Return (X, Y) of the center of cell containing provided text 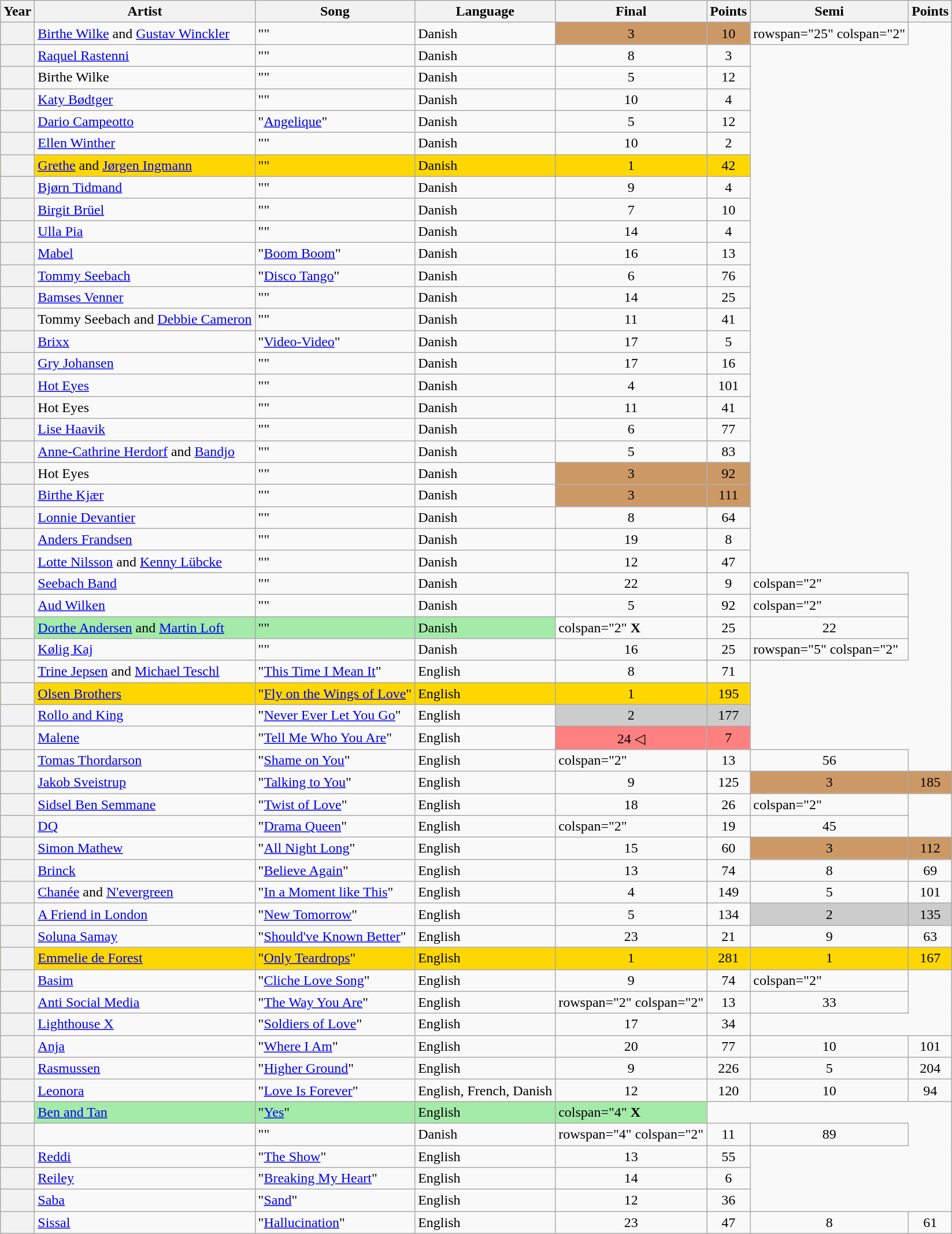
135 (931, 914)
"Hallucination" (335, 1222)
204 (931, 1068)
rowspan="2" colspan="2" (631, 1002)
Aud Wilken (145, 605)
134 (728, 914)
"Video-Video" (335, 342)
"All Night Long" (335, 848)
Lise Haavik (145, 429)
Simon Mathew (145, 848)
Rasmussen (145, 1068)
Language (486, 12)
Saba (145, 1200)
"Tell Me Who You Are" (335, 738)
Birgit Brüel (145, 209)
"Where I Am" (335, 1046)
Mabel (145, 253)
rowspan="4" colspan="2" (631, 1134)
"Sand" (335, 1200)
Bjørn Tidmand (145, 187)
Kølig Kaj (145, 650)
Song (335, 12)
"Higher Ground" (335, 1068)
226 (728, 1068)
"Yes" (335, 1112)
Lonnie Devantier (145, 517)
Semi (829, 12)
34 (728, 1024)
"The Way You Are" (335, 1002)
45 (829, 827)
Emmelie de Forest (145, 958)
24 ◁ (631, 738)
Chanée and N'evergreen (145, 892)
61 (931, 1222)
56 (829, 760)
Basim (145, 980)
195 (728, 694)
Sissal (145, 1222)
"Angelique" (335, 121)
Sidsel Ben Semmane (145, 804)
"Believe Again" (335, 870)
185 (931, 782)
94 (931, 1090)
83 (728, 451)
"New Tomorrow" (335, 914)
rowspan="5" colspan="2" (829, 650)
Reddi (145, 1157)
55 (728, 1157)
Year (17, 12)
Olsen Brothers (145, 694)
DQ (145, 827)
Tommy Seebach (145, 276)
Jakob Sveistrup (145, 782)
Rollo and King (145, 716)
Artist (145, 12)
"In a Moment like This" (335, 892)
colspan="2" X (631, 627)
76 (728, 276)
125 (728, 782)
"Cliche Love Song" (335, 980)
"Love Is Forever" (335, 1090)
18 (631, 804)
"Twist of Love" (335, 804)
Brinck (145, 870)
60 (728, 848)
Ellen Winther (145, 143)
69 (931, 870)
Reiley (145, 1179)
120 (728, 1090)
"Soldiers of Love" (335, 1024)
112 (931, 848)
Lighthouse X (145, 1024)
167 (931, 958)
Birthe Wilke and Gustav Winckler (145, 34)
"Never Ever Let You Go" (335, 716)
"This Time I Mean It" (335, 672)
Dario Campeotto (145, 121)
Final (631, 12)
"Shame on You" (335, 760)
Ulla Pia (145, 231)
rowspan="25" colspan="2" (829, 34)
Trine Jepsen and Michael Teschl (145, 672)
15 (631, 848)
71 (728, 672)
"Should've Known Better" (335, 936)
Birthe Kjær (145, 495)
Malene (145, 738)
English, French, Danish (486, 1090)
111 (728, 495)
36 (728, 1200)
Tomas Thordarson (145, 760)
Tommy Seebach and Debbie Cameron (145, 320)
Soluna Samay (145, 936)
42 (728, 165)
Dorthe Andersen and Martin Loft (145, 627)
colspan="4" X (631, 1112)
281 (728, 958)
Gry Johansen (145, 364)
63 (931, 936)
64 (728, 517)
"The Show" (335, 1157)
26 (728, 804)
Anti Social Media (145, 1002)
A Friend in London (145, 914)
Ben and Tan (145, 1112)
"Disco Tango" (335, 276)
21 (728, 936)
Brixx (145, 342)
"Only Teardrops" (335, 958)
Anja (145, 1046)
33 (829, 1002)
"Boom Boom" (335, 253)
Seebach Band (145, 583)
Leonora (145, 1090)
Grethe and Jørgen Ingmann (145, 165)
Raquel Rastenni (145, 55)
"Breaking My Heart" (335, 1179)
20 (631, 1046)
Anders Frandsen (145, 539)
"Fly on the Wings of Love" (335, 694)
Anne-Cathrine Herdorf and Bandjo (145, 451)
Lotte Nilsson and Kenny Lübcke (145, 561)
Katy Bødtger (145, 99)
"Talking to You" (335, 782)
89 (829, 1134)
Birthe Wilke (145, 77)
Bamses Venner (145, 298)
"Drama Queen" (335, 827)
177 (728, 716)
149 (728, 892)
